Find where the given text appears and provide that cell's center as [x, y] coordinate. 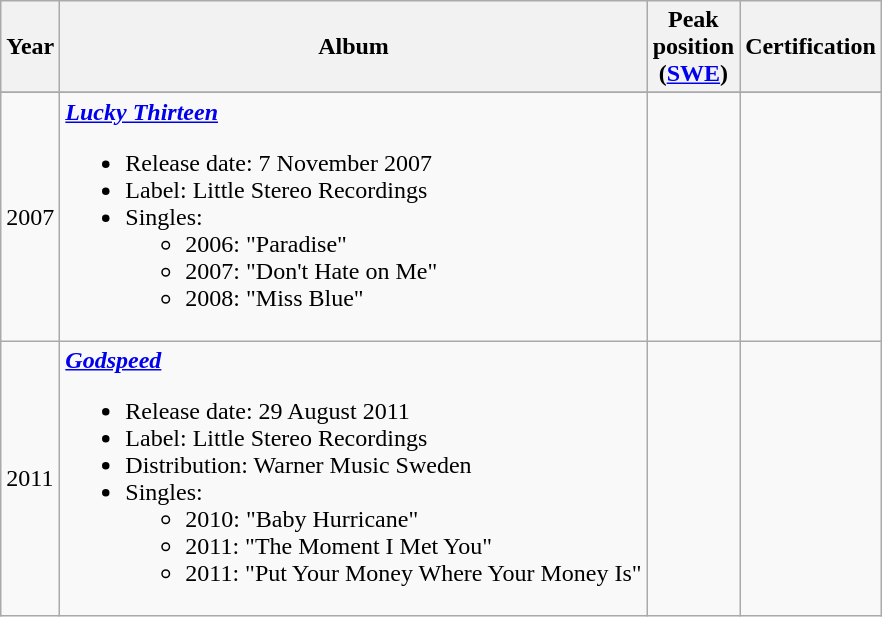
Lucky ThirteenRelease date: 7 November 2007Label: Little Stereo RecordingsSingles:2006: "Paradise"2007: "Don't Hate on Me"2008: "Miss Blue" [354, 217]
2007 [30, 217]
Certification [811, 47]
Album [354, 47]
2011 [30, 478]
Year [30, 47]
Peakposition(SWE) [693, 47]
